Identify which cell holds the provided text, then report its (X, Y) central coordinate. 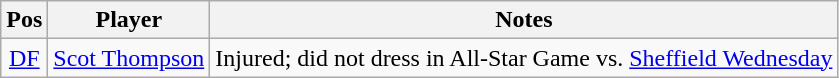
DF (24, 58)
Scot Thompson (129, 58)
Notes (524, 20)
Injured; did not dress in All-Star Game vs. Sheffield Wednesday (524, 58)
Pos (24, 20)
Player (129, 20)
